Detect which cell encompasses the target text, then output its (x, y) center coordinate. 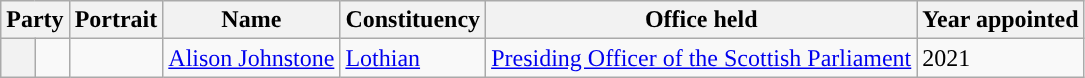
Lothian (413, 58)
Portrait (116, 20)
Name (252, 20)
Presiding Officer of the Scottish Parliament (702, 58)
Constituency (413, 20)
Office held (702, 20)
Party (35, 20)
2021 (1000, 58)
Alison Johnstone (252, 58)
Year appointed (1000, 20)
